Capture the cell that displays the provided text and extract its (X, Y) central coordinate. 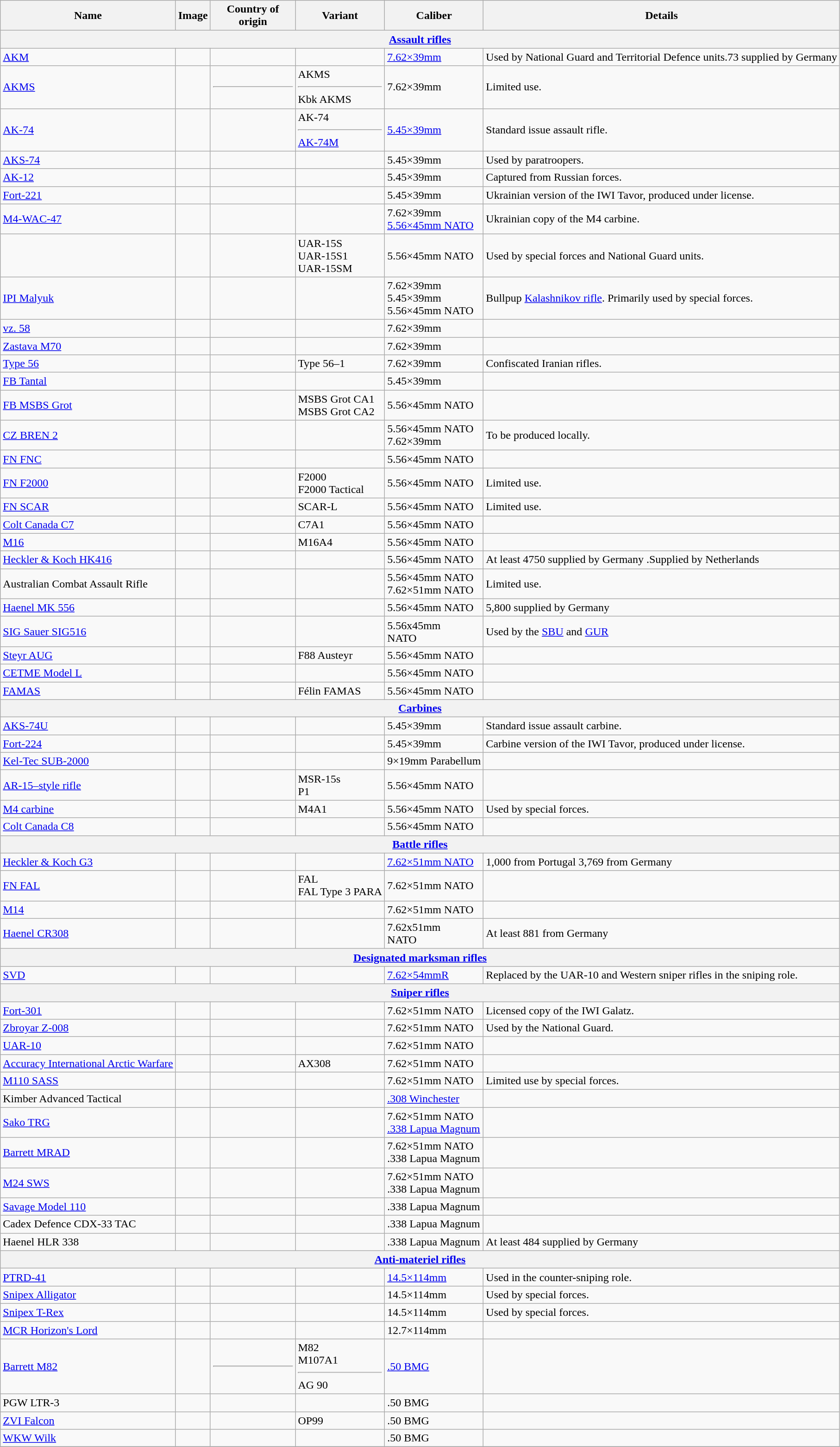
IPI Malyuk (88, 298)
Savage Model 110 (88, 1207)
At least 484 supplied by Germany (661, 1242)
M110 SASS (88, 1081)
Standard issue assault carbine. (661, 726)
FN FNC (88, 459)
Zastava M70 (88, 346)
CZ BREN 2 (88, 436)
At least 881 from Germany (661, 933)
Used by special forces and National Guard units. (661, 255)
Accuracy International Arctic Warfare (88, 1063)
Carbines (420, 708)
Fort-301 (88, 1011)
Snipex T-Rex (88, 1312)
FN FAL (88, 886)
AR-15–style rifle (88, 785)
M24 SWS (88, 1182)
WKW Wilk (88, 1438)
Félin FAMAS (340, 691)
5.56×45mm NATO7.62×39mm (434, 436)
FB Tantal (88, 381)
Haenel CR308 (88, 933)
7.62×39mm5.45×39mm5.56×45mm NATO (434, 298)
M82M107A1AG 90 (340, 1367)
OP99 (340, 1421)
Barrett M82 (88, 1367)
AX308 (340, 1063)
UAR-10 (88, 1046)
Licensed copy of the IWI Galatz. (661, 1011)
SVD (88, 975)
vz. 58 (88, 328)
MCR Horizon's Lord (88, 1330)
1,000 from Portugal 3,769 from Germany (661, 862)
7.62×54mmR (434, 975)
Standard issue assault rifle. (661, 130)
Used by paratroopers. (661, 160)
5,800 supplied by Germany (661, 607)
AKMS (88, 87)
Colt Canada C7 (88, 524)
Fort-221 (88, 195)
9×19mm Parabellum (434, 761)
Sniper rifles (420, 992)
Barrett MRAD (88, 1153)
C7A1 (340, 524)
Snipex Alligator (88, 1295)
ZVI Falcon (88, 1421)
12.7×114mm (434, 1330)
Anti-materiel rifles (420, 1259)
Type 56–1 (340, 364)
Cadex Defence CDX-33 TAC (88, 1224)
Used by the SBU and GUR (661, 631)
AK-74 (88, 130)
Details (661, 16)
Type 56 (88, 364)
M16A4 (340, 542)
AK-74AK-74M (340, 130)
Steyr AUG (88, 655)
Replaced by the UAR-10 and Western sniper rifles in the sniping role. (661, 975)
7.62×39mm5.56×45mm NATO (434, 219)
Sako TRG (88, 1122)
Carbine version of the IWI Tavor, produced under license. (661, 744)
M14 (88, 910)
Heckler & Koch HK416 (88, 560)
Colt Canada C8 (88, 827)
Used in the counter-sniping role. (661, 1277)
Used by National Guard and Territorial Defence units.73 supplied by Germany (661, 57)
AKS-74U (88, 726)
Limited use by special forces. (661, 1081)
CETME Model L (88, 673)
M4A1 (340, 809)
Name (88, 16)
F88 Austeyr (340, 655)
Australian Combat Assault Rifle (88, 584)
Ukrainian copy of the M4 carbine. (661, 219)
Haenel MK 556 (88, 607)
M4-WAC-47 (88, 219)
Kel-Tec SUB-2000 (88, 761)
Ukrainian version of the IWI Tavor, produced under license. (661, 195)
At least 4750 supplied by Germany .Supplied by Netherlands (661, 560)
5.56x45mmNATO (434, 631)
SCAR-L (340, 507)
Country of origin (253, 16)
AKM (88, 57)
FALFAL Type 3 PARA (340, 886)
PTRD-41 (88, 1277)
Kimber Advanced Tactical (88, 1099)
Heckler & Koch G3 (88, 862)
Variant (340, 16)
5.56×45mm NATO7.62×51mm NATO (434, 584)
MSBS Grot CA1MSBS Grot CA2 (340, 405)
To be produced locally. (661, 436)
AKMSKbk AKMS (340, 87)
MSR-15sP1 (340, 785)
.308 Winchester (434, 1099)
Captured from Russian forces. (661, 177)
AKS-74 (88, 160)
Image (193, 16)
UAR-15SUAR-15S1UAR-15SM (340, 255)
AK-12 (88, 177)
Zbroyar Z-008 (88, 1028)
FN SCAR (88, 507)
Haenel HLR 338 (88, 1242)
Fort-224 (88, 744)
Assault rifles (420, 39)
7.62x51mmNATO (434, 933)
Caliber (434, 16)
PGW LTR-3 (88, 1403)
FB MSBS Grot (88, 405)
F2000F2000 Tactical (340, 483)
Designated marksman rifles (420, 957)
Battle rifles (420, 844)
Used by the National Guard. (661, 1028)
FAMAS (88, 691)
M4 carbine (88, 809)
Bullpup Kalashnikov rifle. Primarily used by special forces. (661, 298)
M16 (88, 542)
Confiscated Iranian rifles. (661, 364)
FN F2000 (88, 483)
SIG Sauer SIG516 (88, 631)
